Search for the cell housing the specified text and yield its (X, Y) center coordinate. 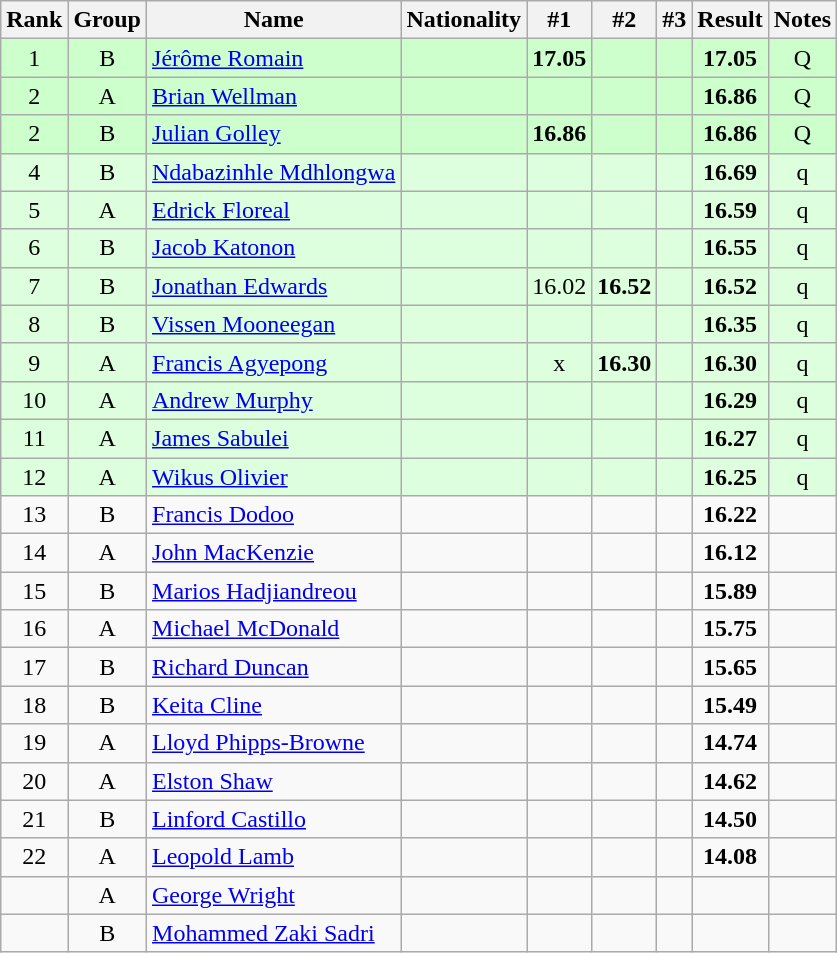
15.75 (730, 629)
Keita Cline (274, 705)
James Sabulei (274, 438)
Julian Golley (274, 134)
Wikus Olivier (274, 477)
Marios Hadjiandreou (274, 591)
#2 (624, 20)
17 (34, 667)
16.12 (730, 553)
14.74 (730, 743)
Jonathan Edwards (274, 286)
22 (34, 857)
16.25 (730, 477)
Francis Dodoo (274, 515)
8 (34, 324)
16 (34, 629)
7 (34, 286)
16.27 (730, 438)
#1 (560, 20)
5 (34, 210)
Brian Wellman (274, 96)
1 (34, 58)
14.50 (730, 819)
11 (34, 438)
Notes (802, 20)
14 (34, 553)
Richard Duncan (274, 667)
Lloyd Phipps-Browne (274, 743)
16.22 (730, 515)
16.35 (730, 324)
16.69 (730, 172)
19 (34, 743)
14.08 (730, 857)
Result (730, 20)
John MacKenzie (274, 553)
Ndabazinhle Mdhlongwa (274, 172)
16.02 (560, 286)
Linford Castillo (274, 819)
15 (34, 591)
Jacob Katonon (274, 248)
Mohammed Zaki Sadri (274, 933)
13 (34, 515)
George Wright (274, 895)
Vissen Mooneegan (274, 324)
x (560, 362)
16.55 (730, 248)
Leopold Lamb (274, 857)
9 (34, 362)
Group (108, 20)
Edrick Floreal (274, 210)
15.65 (730, 667)
15.49 (730, 705)
Andrew Murphy (274, 400)
20 (34, 781)
Jérôme Romain (274, 58)
14.62 (730, 781)
Elston Shaw (274, 781)
16.59 (730, 210)
Francis Agyepong (274, 362)
Michael McDonald (274, 629)
10 (34, 400)
4 (34, 172)
21 (34, 819)
12 (34, 477)
18 (34, 705)
#3 (674, 20)
6 (34, 248)
Name (274, 20)
Nationality (464, 20)
16.29 (730, 400)
15.89 (730, 591)
Rank (34, 20)
